Return (X, Y) of the center of cell containing provided text 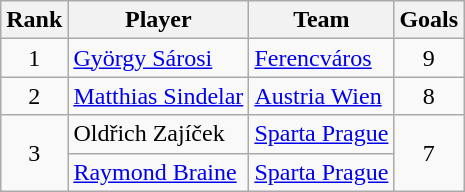
7 (429, 153)
2 (34, 96)
Raymond Braine (158, 172)
György Sárosi (158, 58)
9 (429, 58)
Austria Wien (322, 96)
Oldřich Zajíček (158, 134)
Player (158, 20)
Rank (34, 20)
3 (34, 153)
Ferencváros (322, 58)
Goals (429, 20)
8 (429, 96)
Team (322, 20)
1 (34, 58)
Matthias Sindelar (158, 96)
